Determine the [x, y] coordinate at the center of the cell enclosing the given text.  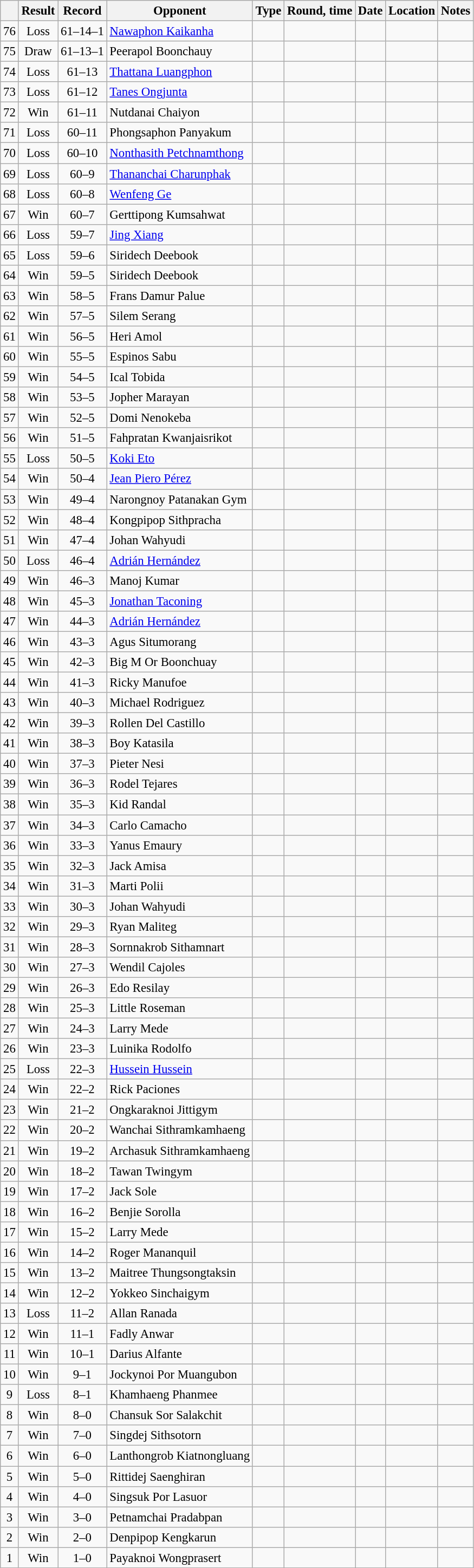
Darius Alfante [180, 1354]
Result [38, 11]
Rittidej Saenghiran [180, 1476]
Koki Eto [180, 459]
74 [10, 72]
28 [10, 1008]
Nutdanai Chaiyon [180, 113]
68 [10, 194]
58–5 [82, 296]
36 [10, 845]
66 [10, 234]
Nawaphon Kaikanha [180, 31]
29 [10, 988]
24 [10, 1089]
27–3 [82, 968]
Phongsaphon Panyakum [180, 133]
33–3 [82, 845]
Little Roseman [180, 1008]
17 [10, 1232]
57 [10, 418]
Peerapol Boonchauy [180, 51]
Ongkaraknoi Jittigym [180, 1110]
51–5 [82, 438]
36–3 [82, 785]
9 [10, 1395]
Tawan Twingym [180, 1171]
Luinika Rodolfo [180, 1049]
17–2 [82, 1191]
61 [10, 336]
Frans Damur Palue [180, 296]
Agus Situmorang [180, 642]
60–11 [82, 133]
7 [10, 1435]
26–3 [82, 988]
60–9 [82, 174]
11–2 [82, 1314]
22 [10, 1131]
35–3 [82, 805]
13 [10, 1314]
75 [10, 51]
40–3 [82, 703]
56 [10, 438]
Rollen Del Castillo [180, 723]
59–7 [82, 234]
14–2 [82, 1252]
41–3 [82, 683]
53 [10, 499]
64 [10, 276]
59 [10, 377]
32 [10, 927]
24–3 [82, 1029]
30–3 [82, 906]
44–3 [82, 622]
42–3 [82, 662]
Singsuk Por Lasuor [180, 1497]
39–3 [82, 723]
Manoj Kumar [180, 581]
Roger Mananquil [180, 1252]
Hussein Hussein [180, 1069]
60–8 [82, 194]
15–2 [82, 1232]
23–3 [82, 1049]
59–5 [82, 276]
34–3 [82, 825]
60 [10, 357]
Big M Or Boonchuay [180, 662]
11–1 [82, 1334]
Sornnakrob Sithamnart [180, 947]
48–4 [82, 520]
59–6 [82, 255]
18 [10, 1212]
60–10 [82, 153]
Tanes Ongjunta [180, 92]
Payaknoi Wongprasert [180, 1558]
Record [82, 11]
58 [10, 397]
19–2 [82, 1151]
Jockynoi Por Muangubon [180, 1375]
65 [10, 255]
Ryan Maliteg [180, 927]
13–2 [82, 1273]
1 [10, 1558]
Pieter Nesi [180, 764]
Petnamchai Pradabpan [180, 1517]
Carlo Camacho [180, 825]
41 [10, 743]
Espinos Sabu [180, 357]
47 [10, 622]
Jack Sole [180, 1191]
10 [10, 1375]
14 [10, 1293]
Boy Katasila [180, 743]
8–1 [82, 1395]
45–3 [82, 601]
Domi Nenokeba [180, 418]
2–0 [82, 1537]
Denpipop Kengkarun [180, 1537]
52 [10, 520]
35 [10, 866]
70 [10, 153]
8–0 [82, 1415]
Fadly Anwar [180, 1334]
54 [10, 479]
5 [10, 1476]
27 [10, 1029]
46–4 [82, 560]
Ical Tobida [180, 377]
4–0 [82, 1497]
32–3 [82, 866]
71 [10, 133]
43–3 [82, 642]
Draw [38, 51]
Singdej Sithsotorn [180, 1435]
12–2 [82, 1293]
Gerttipong Kumsahwat [180, 214]
19 [10, 1191]
73 [10, 92]
Fahpratan Kwanjaisrikot [180, 438]
Silem Serang [180, 316]
53–5 [82, 397]
61–13 [82, 72]
69 [10, 174]
23 [10, 1110]
72 [10, 113]
37–3 [82, 764]
57–5 [82, 316]
50 [10, 560]
16 [10, 1252]
25 [10, 1069]
Wenfeng Ge [180, 194]
16–2 [82, 1212]
61–12 [82, 92]
54–5 [82, 377]
22–3 [82, 1069]
Notes [455, 11]
Allan Ranada [180, 1314]
Opponent [180, 11]
Wendil Cajoles [180, 968]
Round, time [320, 11]
Date [371, 11]
51 [10, 540]
Rodel Tejares [180, 785]
50–5 [82, 459]
31–3 [82, 886]
7–0 [82, 1435]
44 [10, 683]
46–3 [82, 581]
39 [10, 785]
21 [10, 1151]
Yanus Emaury [180, 845]
46 [10, 642]
8 [10, 1415]
Archasuk Sithramkamhaeng [180, 1151]
38–3 [82, 743]
30 [10, 968]
10–1 [82, 1354]
15 [10, 1273]
Kongpipop Sithpracha [180, 520]
55–5 [82, 357]
33 [10, 906]
47–4 [82, 540]
56–5 [82, 336]
61–13–1 [82, 51]
25–3 [82, 1008]
49–4 [82, 499]
Location [412, 11]
38 [10, 805]
9–1 [82, 1375]
Jonathan Taconing [180, 601]
6 [10, 1456]
Benjie Sorolla [180, 1212]
Michael Rodriguez [180, 703]
5–0 [82, 1476]
11 [10, 1354]
Jack Amisa [180, 866]
Edo Resilay [180, 988]
31 [10, 947]
4 [10, 1497]
Khamhaeng Phanmee [180, 1395]
26 [10, 1049]
28–3 [82, 947]
Nonthasith Petchnamthong [180, 153]
Wanchai Sithramkamhaeng [180, 1131]
Jing Xiang [180, 234]
43 [10, 703]
12 [10, 1334]
Chansuk Sor Salakchit [180, 1415]
1–0 [82, 1558]
Ricky Manufoe [180, 683]
Maitree Thungsongtaksin [180, 1273]
Rick Paciones [180, 1089]
55 [10, 459]
45 [10, 662]
Thananchai Charunphak [180, 174]
Heri Amol [180, 336]
21–2 [82, 1110]
20–2 [82, 1131]
49 [10, 581]
52–5 [82, 418]
63 [10, 296]
Thattana Luangphon [180, 72]
62 [10, 316]
Yokkeo Sinchaigym [180, 1293]
6–0 [82, 1456]
60–7 [82, 214]
22–2 [82, 1089]
37 [10, 825]
Kid Randal [180, 805]
18–2 [82, 1171]
61–11 [82, 113]
Narongnoy Patanakan Gym [180, 499]
20 [10, 1171]
61–14–1 [82, 31]
67 [10, 214]
3 [10, 1517]
Jopher Marayan [180, 397]
76 [10, 31]
Jean Piero Pérez [180, 479]
Marti Polii [180, 886]
29–3 [82, 927]
3–0 [82, 1517]
42 [10, 723]
50–4 [82, 479]
2 [10, 1537]
34 [10, 886]
Lanthongrob Kiatnongluang [180, 1456]
Type [268, 11]
48 [10, 601]
40 [10, 764]
